Identify which cell holds the provided text, then report its (x, y) central coordinate. 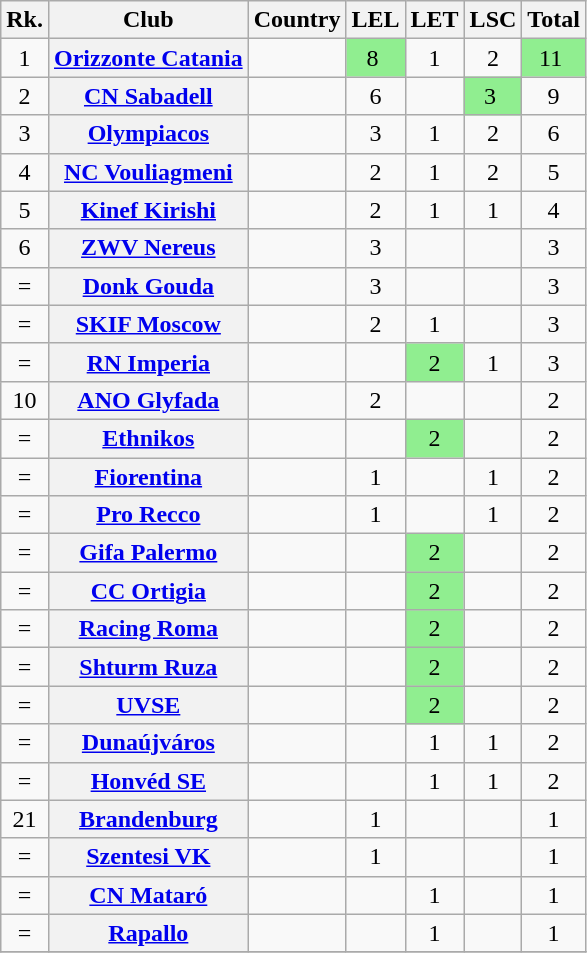
Shturm Ruza (148, 667)
LSC (493, 20)
Honvéd SE (148, 781)
Dunaújváros (148, 743)
8 (376, 58)
CN Sabadell (148, 96)
11 (554, 58)
10 (25, 400)
Club (148, 20)
Rk. (25, 20)
SKIF Moscow (148, 324)
CN Mataró (148, 895)
Country (297, 20)
LEL (376, 20)
Olympiacos (148, 134)
RN Imperia (148, 362)
Brandenburg (148, 819)
Total (554, 20)
ANO Glyfada (148, 400)
Gifa Palermo (148, 553)
ZWV Nereus (148, 248)
Ethnikos (148, 438)
Racing Roma (148, 629)
CC Ortigia (148, 591)
Pro Recco (148, 515)
Rapallo (148, 933)
LET (434, 20)
Kinef Kirishi (148, 210)
NC Vouliagmeni (148, 172)
Fiorentina (148, 477)
21 (25, 819)
Orizzonte Catania (148, 58)
Donk Gouda (148, 286)
UVSE (148, 705)
Szentesi VK (148, 857)
9 (554, 96)
